Scan for the cell matching the given text and deliver its [x, y] coordinate at center. 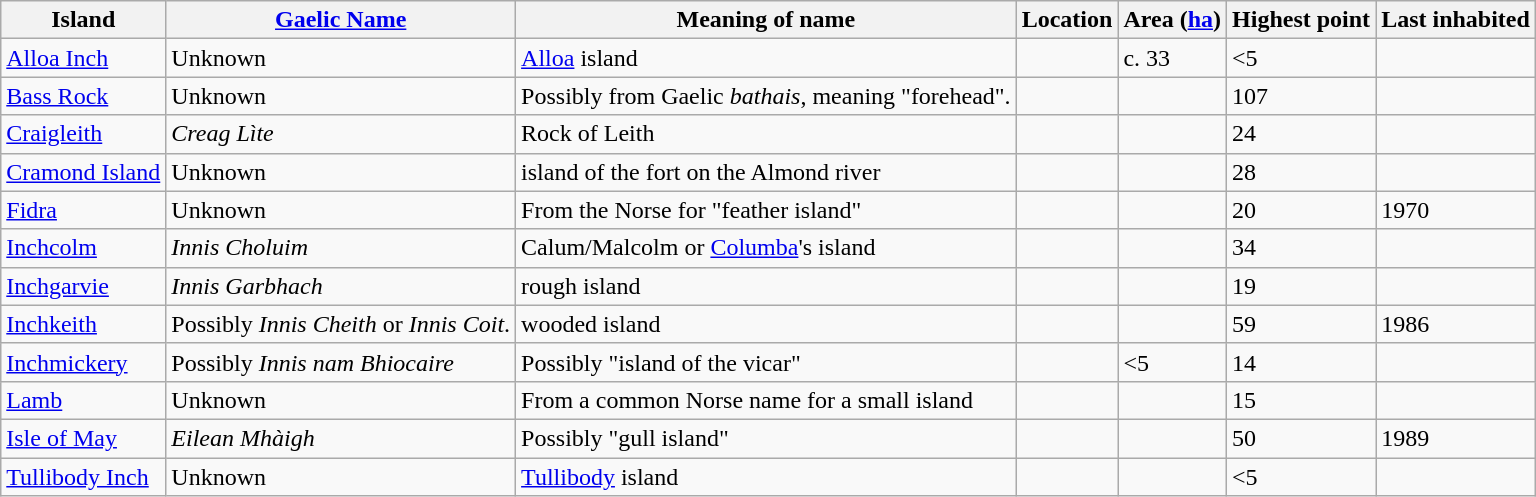
Tullibody Inch [84, 477]
Possibly Innis Cheith or Innis Coit. [341, 324]
1970 [1456, 210]
Area (ha) [1172, 20]
From the Norse for "feather island" [766, 210]
Last inhabited [1456, 20]
Bass Rock [84, 96]
Innis Choluim [341, 248]
Rock of Leith [766, 134]
island of the fort on the Almond river [766, 172]
c. 33 [1172, 58]
Possibly Innis nam Bhiocaire [341, 362]
Alloa island [766, 58]
34 [1302, 248]
Location [1067, 20]
Craigleith [84, 134]
Creag Lìte [341, 134]
Possibly from Gaelic bathais, meaning "forehead". [766, 96]
1989 [1456, 438]
Alloa Inch [84, 58]
From a common Norse name for a small island [766, 400]
rough island [766, 286]
Inchkeith [84, 324]
50 [1302, 438]
Calum/Malcolm or Columba's island [766, 248]
Innis Garbhach [341, 286]
19 [1302, 286]
15 [1302, 400]
Inchmickery [84, 362]
107 [1302, 96]
14 [1302, 362]
wooded island [766, 324]
Eilean Mhàigh [341, 438]
Meaning of name [766, 20]
Tullibody island [766, 477]
Possibly "gull island" [766, 438]
Island [84, 20]
59 [1302, 324]
Highest point [1302, 20]
Possibly "island of the vicar" [766, 362]
Gaelic Name [341, 20]
Isle of May [84, 438]
Inchgarvie [84, 286]
Fidra [84, 210]
24 [1302, 134]
1986 [1456, 324]
Cramond Island [84, 172]
20 [1302, 210]
Inchcolm [84, 248]
Lamb [84, 400]
28 [1302, 172]
